Return the (x, y) coordinate for the center point of the cell that contains the specified text.  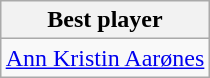
Best player (105, 20)
Ann Kristin Aarønes (105, 58)
